Search for the cell housing the specified text and yield its (X, Y) center coordinate. 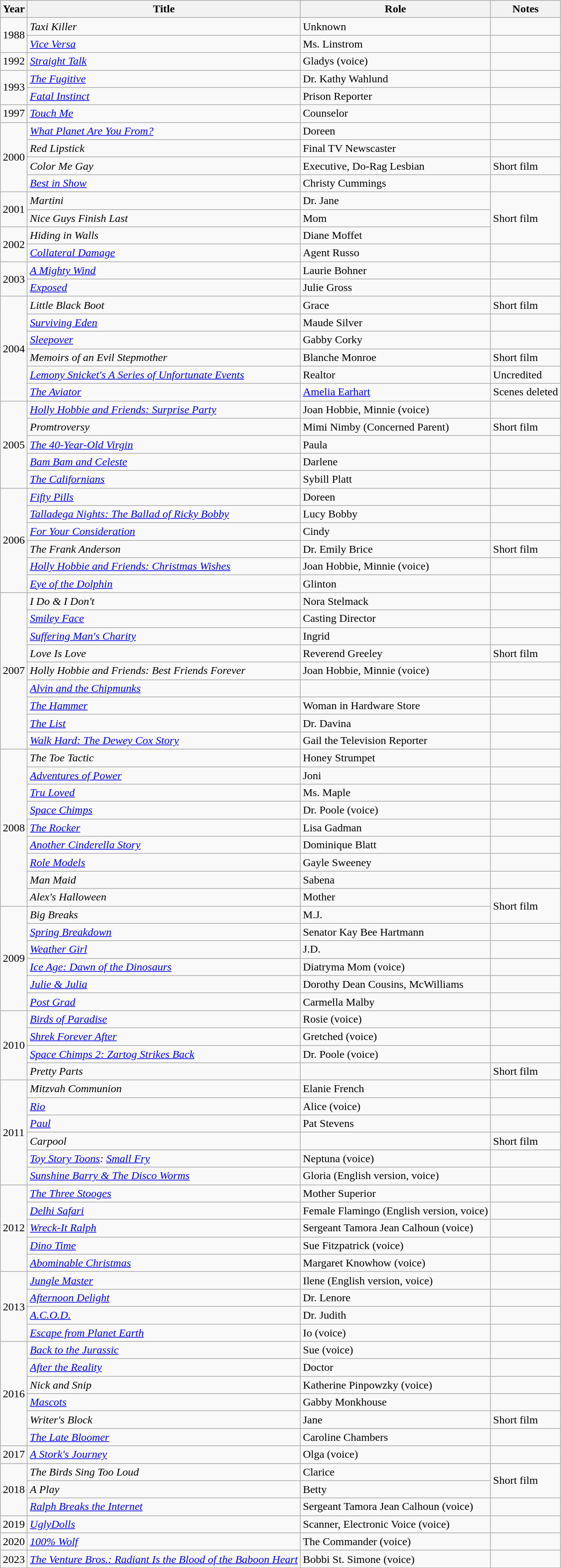
Dr. Kathy Wahlund (395, 79)
Scenes deleted (525, 392)
The Three Stooges (164, 1193)
Red Lipstick (164, 148)
Laurie Bohner (395, 270)
2003 (14, 279)
Pat Stevens (395, 1124)
The Hammer (164, 706)
Alvin and the Chipmunks (164, 688)
Female Flamingo (English version, voice) (395, 1211)
Julie Gross (395, 288)
Notes (525, 9)
2018 (14, 1489)
Writer's Block (164, 1420)
Sabena (395, 880)
Carpool (164, 1141)
Back to the Jurassic (164, 1350)
1997 (14, 113)
Elanie French (395, 1089)
Nice Guys Finish Last (164, 218)
Fifty Pills (164, 496)
Paula (395, 444)
Grace (395, 305)
The Venture Bros.: Radiant Is the Blood of the Baboon Heart (164, 1559)
2002 (14, 244)
Afternoon Delight (164, 1298)
Darlene (395, 462)
1993 (14, 87)
The Birds Sing Too Loud (164, 1472)
A Play (164, 1489)
UglyDolls (164, 1524)
2007 (14, 671)
Unknown (395, 27)
The Aviator (164, 392)
Gabby Corky (395, 340)
Promtroversy (164, 427)
Diatryma Mom (voice) (395, 967)
Vice Versa (164, 44)
Paul (164, 1124)
Tru Loved (164, 793)
Dr. Davina (395, 723)
2005 (14, 444)
Alice (voice) (395, 1106)
Dominique Blatt (395, 845)
Casting Director (395, 619)
Olga (voice) (395, 1455)
Space Chimps (164, 810)
A.C.O.D. (164, 1315)
Mom (395, 218)
Joni (395, 776)
Diane Moffet (395, 236)
Lemony Snicket's A Series of Unfortunate Events (164, 375)
Ms. Maple (395, 793)
Dr. Lenore (395, 1298)
The Toe Tactic (164, 758)
Best in Show (164, 183)
2020 (14, 1541)
Toy Story Toons: Small Fry (164, 1158)
Amelia Earhart (395, 392)
A Mighty Wind (164, 270)
Smiley Face (164, 619)
Neptuna (voice) (395, 1158)
Ms. Linstrom (395, 44)
Reverend Greeley (395, 653)
Delhi Safari (164, 1211)
Color Me Gay (164, 166)
Alex's Halloween (164, 897)
Honey Strumpet (395, 758)
Sleepover (164, 340)
Big Breaks (164, 915)
A Stork's Journey (164, 1455)
Holly Hobbie and Friends: Christmas Wishes (164, 566)
Rio (164, 1106)
Another Cinderella Story (164, 845)
J.D. (395, 949)
Talladega Nights: The Ballad of Ricky Bobby (164, 514)
Doctor (395, 1368)
Io (voice) (395, 1333)
2010 (14, 1045)
Ralph Breaks the Internet (164, 1507)
Realtor (395, 375)
Woman in Hardware Store (395, 706)
The Rocker (164, 828)
2023 (14, 1559)
The 40-Year-Old Virgin (164, 444)
Holly Hobbie and Friends: Best Friends Forever (164, 671)
Wreck-It Ralph (164, 1228)
Hiding in Walls (164, 236)
Ilene (English version, voice) (395, 1280)
Pretty Parts (164, 1072)
Mimi Nimby (Concerned Parent) (395, 427)
Mother (395, 897)
Holly Hobbie and Friends: Surprise Party (164, 410)
Fatal Instinct (164, 96)
Katherine Pinpowzky (voice) (395, 1385)
Julie & Julia (164, 984)
Lisa Gadman (395, 828)
Little Black Boot (164, 305)
Carmella Malby (395, 1002)
Ice Age: Dawn of the Dinosaurs (164, 967)
Senator Kay Bee Hartmann (395, 932)
Post Grad (164, 1002)
Prison Reporter (395, 96)
Suffering Man's Charity (164, 636)
Touch Me (164, 113)
Rosie (voice) (395, 1019)
The Fugitive (164, 79)
Mascots (164, 1402)
2016 (14, 1394)
2013 (14, 1306)
2008 (14, 827)
Surviving Eden (164, 323)
Role (395, 9)
2017 (14, 1455)
For Your Consideration (164, 532)
Sybill Platt (395, 479)
Gladys (voice) (395, 61)
Sunshine Barry & The Disco Worms (164, 1176)
Title (164, 9)
Dorothy Dean Cousins, McWilliams (395, 984)
Love Is Love (164, 653)
2012 (14, 1228)
Uncredited (525, 375)
1988 (14, 35)
I Do & I Don't (164, 601)
The List (164, 723)
2004 (14, 349)
2006 (14, 540)
Glinton (395, 584)
100% Wolf (164, 1541)
Margaret Knowhow (voice) (395, 1263)
Nick and Snip (164, 1385)
2000 (14, 157)
M.J. (395, 915)
Gabby Monkhouse (395, 1402)
2019 (14, 1524)
Adventures of Power (164, 776)
Ingrid (395, 636)
Clarice (395, 1472)
Gretched (voice) (395, 1036)
After the Reality (164, 1368)
Mother Superior (395, 1193)
Space Chimps 2: Zartog Strikes Back (164, 1054)
Caroline Chambers (395, 1437)
The Frank Anderson (164, 549)
2009 (14, 958)
Gloria (English version, voice) (395, 1176)
Gail the Television Reporter (395, 740)
Year (14, 9)
2001 (14, 209)
Scanner, Electronic Voice (voice) (395, 1524)
The Commander (voice) (395, 1541)
Abominable Christmas (164, 1263)
Memoirs of an Evil Stepmother (164, 357)
Eye of the Dolphin (164, 584)
Walk Hard: The Dewey Cox Story (164, 740)
1992 (14, 61)
Dino Time (164, 1245)
Dr. Jane (395, 200)
Dr. Judith (395, 1315)
Weather Girl (164, 949)
Taxi Killer (164, 27)
Cindy (395, 532)
Man Maid (164, 880)
Sue Fitzpatrick (voice) (395, 1245)
Agent Russo (395, 253)
Betty (395, 1489)
Straight Talk (164, 61)
Lucy Bobby (395, 514)
What Planet Are You From? (164, 131)
Collateral Damage (164, 253)
Nora Stelmack (395, 601)
Dr. Emily Brice (395, 549)
Maude Silver (395, 323)
Final TV Newscaster (395, 148)
Martini (164, 200)
Gayle Sweeney (395, 862)
Sue (voice) (395, 1350)
Role Models (164, 862)
Christy Cummings (395, 183)
Jane (395, 1420)
Exposed (164, 288)
The Californians (164, 479)
Executive, Do-Rag Lesbian (395, 166)
Jungle Master (164, 1280)
Bobbi St. Simone (voice) (395, 1559)
2011 (14, 1132)
Counselor (395, 113)
Spring Breakdown (164, 932)
Birds of Paradise (164, 1019)
Blanche Monroe (395, 357)
Mitzvah Communion (164, 1089)
Shrek Forever After (164, 1036)
Escape from Planet Earth (164, 1333)
Bam Bam and Celeste (164, 462)
The Late Bloomer (164, 1437)
